Scan for the cell matching the given text and deliver its [X, Y] coordinate at center. 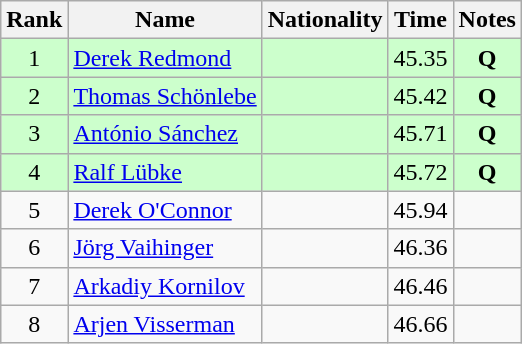
Notes [487, 20]
Nationality [325, 20]
46.36 [420, 248]
7 [34, 286]
Derek O'Connor [165, 210]
5 [34, 210]
Ralf Lübke [165, 172]
45.42 [420, 96]
46.46 [420, 286]
45.35 [420, 58]
45.71 [420, 134]
Time [420, 20]
45.72 [420, 172]
Rank [34, 20]
Jörg Vaihinger [165, 248]
45.94 [420, 210]
3 [34, 134]
Derek Redmond [165, 58]
46.66 [420, 324]
Arkadiy Kornilov [165, 286]
Thomas Schönlebe [165, 96]
8 [34, 324]
4 [34, 172]
2 [34, 96]
Arjen Visserman [165, 324]
1 [34, 58]
6 [34, 248]
Name [165, 20]
António Sánchez [165, 134]
